Extract the (x, y) coordinate from the center of the cell holding the provided text.  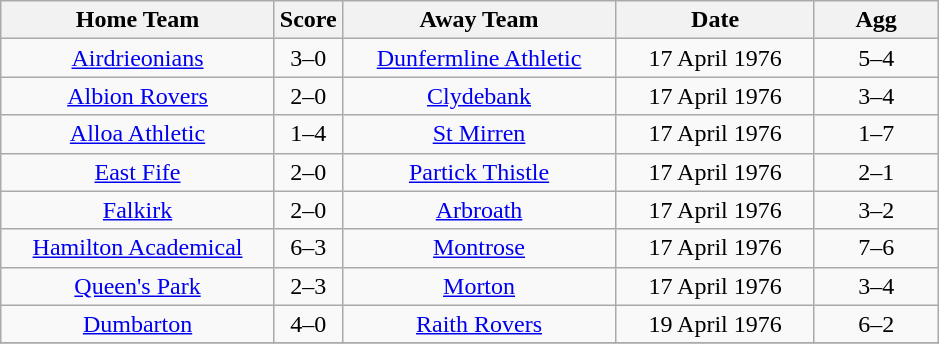
Date (716, 20)
6–2 (876, 324)
19 April 1976 (716, 324)
Partick Thistle (479, 172)
Away Team (479, 20)
Albion Rovers (138, 96)
Morton (479, 286)
Falkirk (138, 210)
Dumbarton (138, 324)
Alloa Athletic (138, 134)
4–0 (308, 324)
1–4 (308, 134)
St Mirren (479, 134)
2–1 (876, 172)
Raith Rovers (479, 324)
6–3 (308, 248)
3–0 (308, 58)
3–2 (876, 210)
Montrose (479, 248)
Home Team (138, 20)
1–7 (876, 134)
7–6 (876, 248)
Airdrieonians (138, 58)
Clydebank (479, 96)
Arbroath (479, 210)
5–4 (876, 58)
Score (308, 20)
Dunfermline Athletic (479, 58)
Hamilton Academical (138, 248)
Queen's Park (138, 286)
2–3 (308, 286)
East Fife (138, 172)
Agg (876, 20)
